Locate the cell with the specified text and output its (x, y) center coordinate. 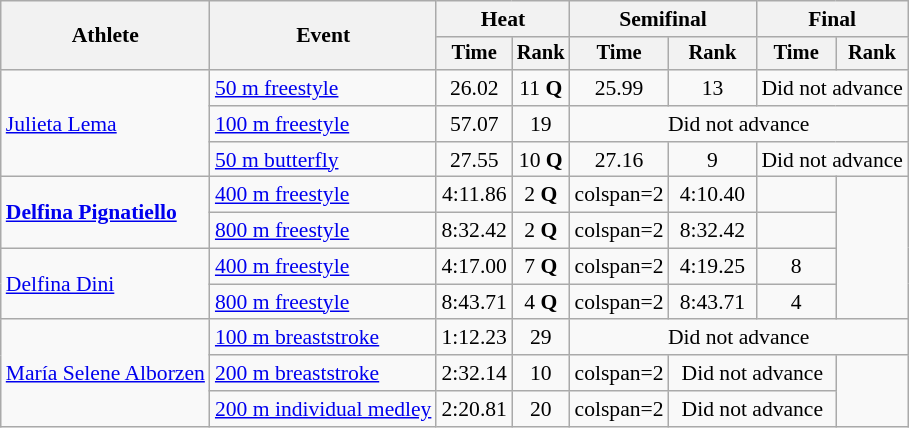
13 (713, 88)
4:19.25 (713, 267)
57.07 (474, 124)
Heat (502, 19)
4:10.40 (713, 195)
9 (713, 160)
Delfina Pignatiello (106, 212)
29 (541, 338)
4:17.00 (474, 267)
Julieta Lema (106, 124)
50 m freestyle (324, 88)
Final (832, 19)
2:32.14 (474, 373)
4 Q (541, 302)
María Selene Alborzen (106, 374)
200 m individual medley (324, 409)
100 m freestyle (324, 124)
50 m butterfly (324, 160)
Athlete (106, 36)
4:11.86 (474, 195)
Semifinal (664, 19)
100 m breaststroke (324, 338)
20 (541, 409)
10 Q (541, 160)
10 (541, 373)
8 (796, 267)
1:12.23 (474, 338)
19 (541, 124)
7 Q (541, 267)
Delfina Dini (106, 284)
27.16 (620, 160)
Event (324, 36)
4 (796, 302)
25.99 (620, 88)
11 Q (541, 88)
27.55 (474, 160)
2:20.81 (474, 409)
200 m breaststroke (324, 373)
26.02 (474, 88)
